Pinpoint the cell where the given text exists, returning its (x, y) midpoint coordinate. 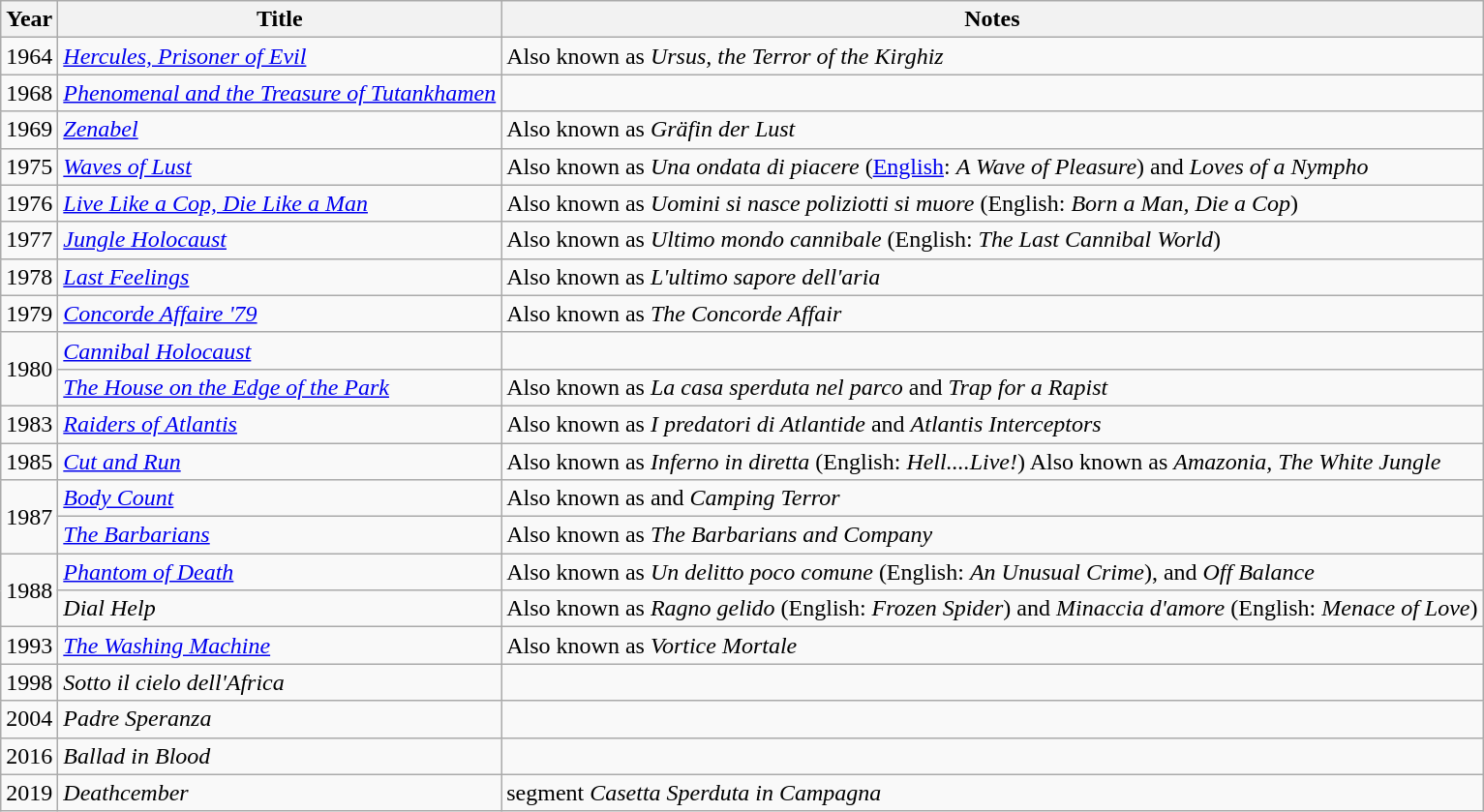
Also known as Uomini si nasce poliziotti si muore (English: Born a Man, Die a Cop) (992, 203)
Also known as I predatori di Atlantide and Atlantis Interceptors (992, 424)
Jungle Holocaust (280, 240)
The Barbarians (280, 535)
1998 (29, 682)
Sotto il cielo dell'Africa (280, 682)
Dial Help (280, 609)
Title (280, 19)
1969 (29, 130)
2019 (29, 793)
Hercules, Prisoner of Evil (280, 56)
Ballad in Blood (280, 756)
1964 (29, 56)
Phantom of Death (280, 572)
Concorde Affaire '79 (280, 314)
1983 (29, 424)
Also known as Vortice Mortale (992, 646)
The Washing Machine (280, 646)
Also known as Ursus, the Terror of the Kirghiz (992, 56)
Last Feelings (280, 277)
1985 (29, 462)
Deathcember (280, 793)
Also known as The Barbarians and Company (992, 535)
Raiders of Atlantis (280, 424)
Padre Speranza (280, 719)
1976 (29, 203)
Also known as La casa sperduta nel parco and Trap for a Rapist (992, 387)
Also known as Ultimo mondo cannibale (English: The Last Cannibal World) (992, 240)
Year (29, 19)
Also known as Inferno in diretta (English: Hell....Live!) Also known as Amazonia, The White Jungle (992, 462)
Live Like a Cop, Die Like a Man (280, 203)
The House on the Edge of the Park (280, 387)
1977 (29, 240)
1993 (29, 646)
Phenomenal and the Treasure of Tutankhamen (280, 93)
Also known as Un delitto poco comune (English: An Unusual Crime), and Off Balance (992, 572)
Also known as L'ultimo sapore dell'aria (992, 277)
1979 (29, 314)
Also known as and Camping Terror (992, 498)
Zenabel (280, 130)
Also known as Gräfin der Lust (992, 130)
Also known as The Concorde Affair (992, 314)
Cannibal Holocaust (280, 350)
segment Casetta Sperduta in Campagna (992, 793)
Notes (992, 19)
Also known as Una ondata di piacere (English: A Wave of Pleasure) and Loves of a Nympho (992, 166)
1978 (29, 277)
Body Count (280, 498)
Also known as Ragno gelido (English: Frozen Spider) and Minaccia d'amore (English: Menace of Love) (992, 609)
2004 (29, 719)
1980 (29, 369)
1987 (29, 517)
Waves of Lust (280, 166)
2016 (29, 756)
1988 (29, 590)
1975 (29, 166)
1968 (29, 93)
Cut and Run (280, 462)
